Return the [x, y] coordinate for the center point of the cell that contains the specified text.  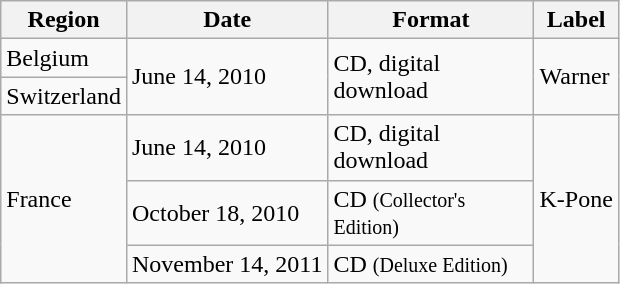
Switzerland [64, 96]
Date [226, 20]
Region [64, 20]
Format [431, 20]
Belgium [64, 58]
France [64, 199]
CD (Deluxe Edition) [431, 264]
November 14, 2011 [226, 264]
K-Pone [576, 199]
October 18, 2010 [226, 212]
Warner [576, 77]
CD (Collector's Edition) [431, 212]
Label [576, 20]
